Pinpoint the cell where the given text exists, returning its (X, Y) midpoint coordinate. 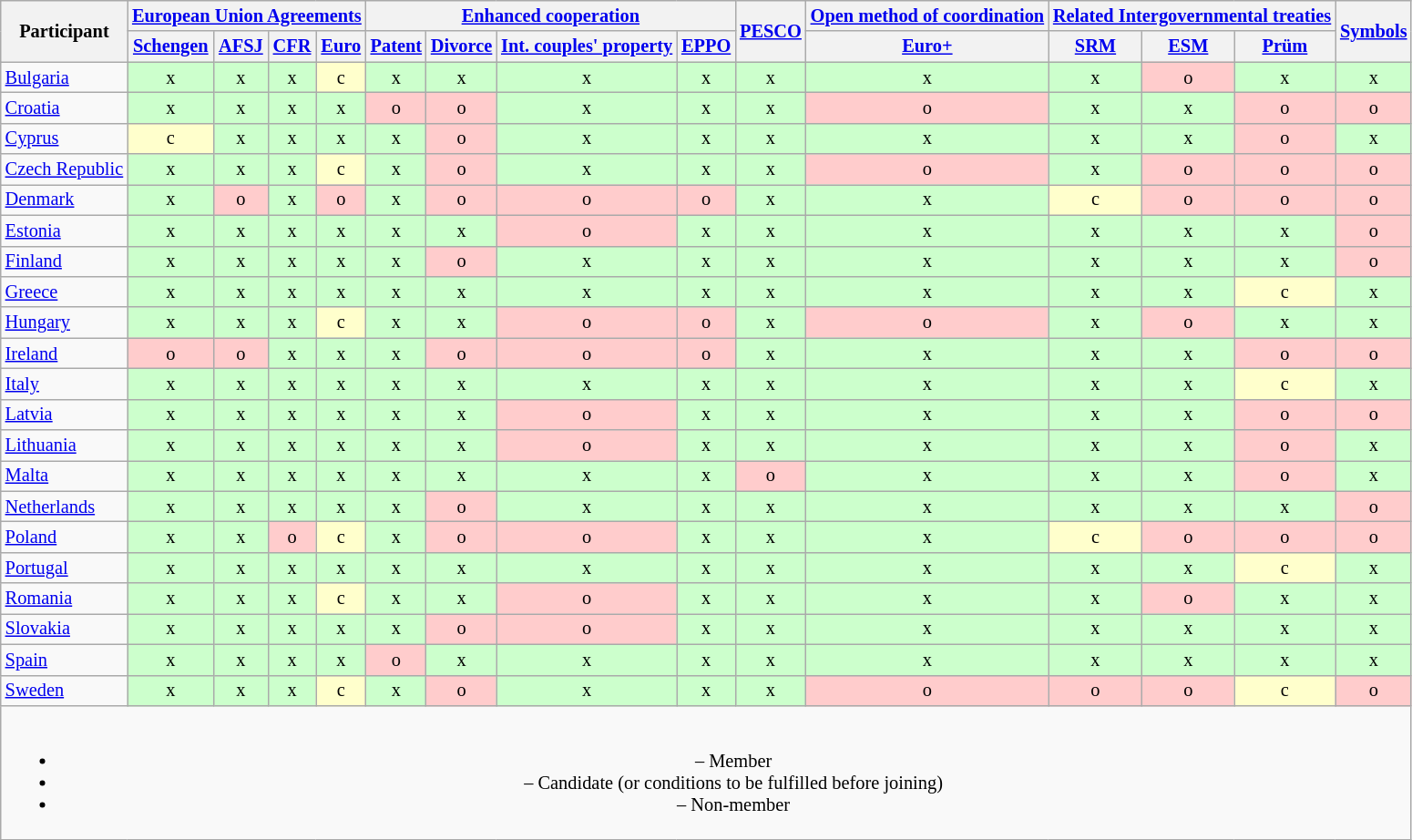
Hungary (64, 323)
Participant (64, 31)
– Member – Candidate (or conditions to be fulfilled before joining) – Non-member (707, 772)
ESM (1188, 46)
AFSJ (241, 46)
Finland (64, 261)
Latvia (64, 415)
CFR (292, 46)
Ireland (64, 353)
Portugal (64, 568)
Euro+ (927, 46)
Int. couples' property (587, 46)
Lithuania (64, 446)
Symbols (1374, 31)
Malta (64, 476)
Czech Republic (64, 169)
EPPO (706, 46)
Italy (64, 384)
Divorce (461, 46)
Schengen (170, 46)
Related Intergovernmental treaties (1192, 15)
Croatia (64, 108)
Poland (64, 537)
Bulgaria (64, 77)
Romania (64, 599)
Greece (64, 292)
SRM (1095, 46)
Estonia (64, 230)
Cyprus (64, 138)
Sweden (64, 691)
Enhanced cooperation (550, 15)
Denmark (64, 200)
European Union Agreements (247, 15)
Patent (396, 46)
Spain (64, 660)
Slovakia (64, 629)
Euro (341, 46)
PESCO (771, 31)
Prüm (1284, 46)
Open method of coordination (927, 15)
Netherlands (64, 507)
